Determine the (x, y) coordinate at the center of the cell enclosing the given text.  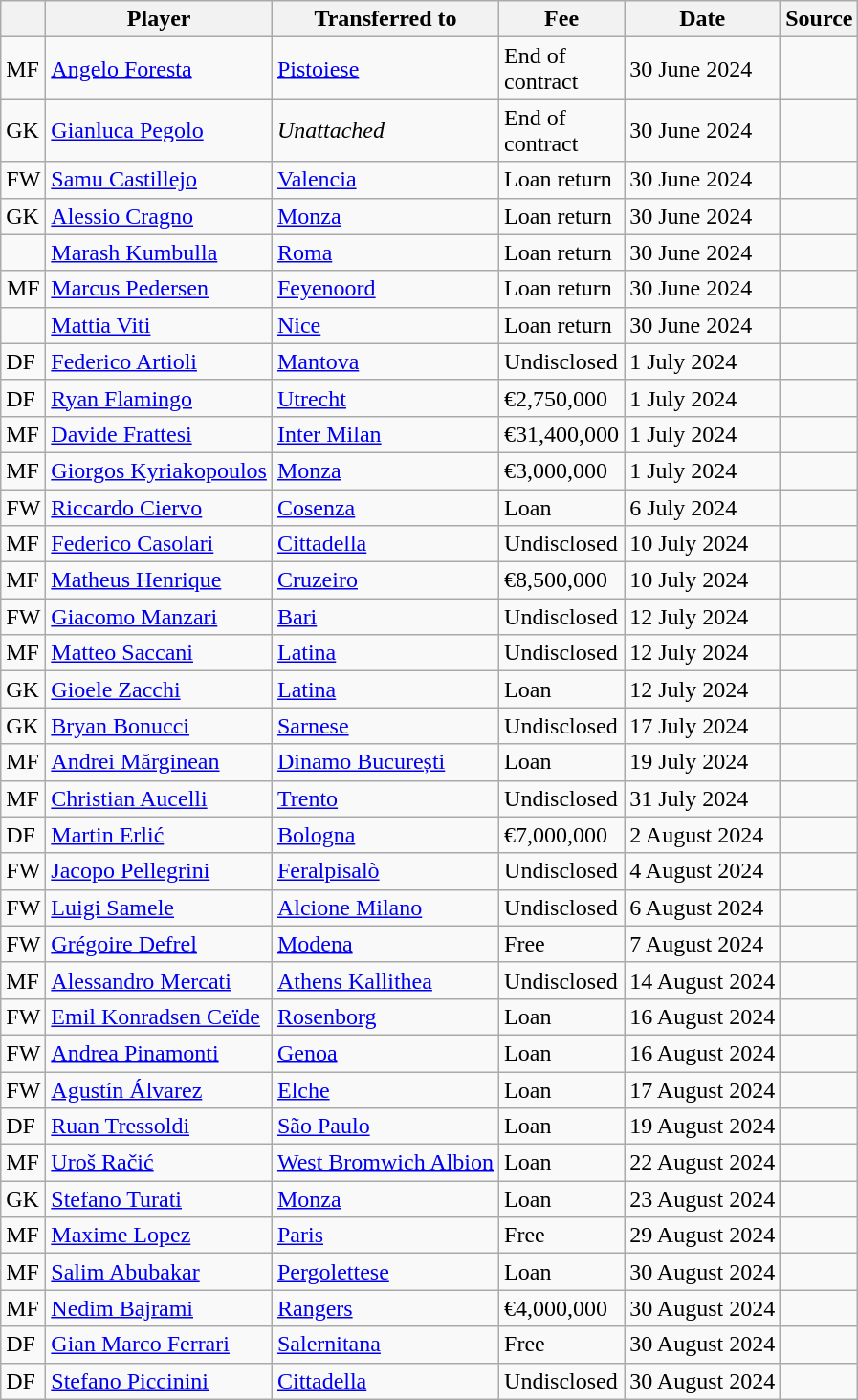
Agustín Álvarez (159, 1089)
Genoa (385, 1053)
Roma (385, 252)
Marcus Pedersen (159, 289)
2 August 2024 (702, 835)
Luigi Samele (159, 908)
Bari (385, 617)
17 July 2024 (702, 726)
Salernitana (385, 1345)
Source (819, 19)
Cosenza (385, 508)
Rangers (385, 1308)
Athens Kallithea (385, 980)
Transferred to (385, 19)
Stefano Turati (159, 1199)
West Bromwich Albion (385, 1163)
Davide Frattesi (159, 434)
Giorgos Kyriakopoulos (159, 470)
Emil Konradsen Ceïde (159, 1017)
Ruan Tressoldi (159, 1127)
Fee (562, 19)
Nedim Bajrami (159, 1308)
Trento (385, 798)
Player (159, 19)
Uroš Račić (159, 1163)
Sarnese (385, 726)
7 August 2024 (702, 944)
31 July 2024 (702, 798)
14 August 2024 (702, 980)
Riccardo Ciervo (159, 508)
Date (702, 19)
Valencia (385, 180)
Alcione Milano (385, 908)
Angelo Foresta (159, 69)
Utrecht (385, 398)
€31,400,000 (562, 434)
6 August 2024 (702, 908)
Unattached (385, 130)
Salim Abubakar (159, 1272)
Maxime Lopez (159, 1236)
4 August 2024 (702, 871)
Pergolettese (385, 1272)
Mattia Viti (159, 325)
Andrei Mărginean (159, 762)
Bologna (385, 835)
19 July 2024 (702, 762)
Matteo Saccani (159, 653)
Gioele Zacchi (159, 689)
Feralpisalò (385, 871)
Jacopo Pellegrini (159, 871)
Matheus Henrique (159, 580)
Feyenoord (385, 289)
€2,750,000 (562, 398)
Inter Milan (385, 434)
22 August 2024 (702, 1163)
Gianluca Pegolo (159, 130)
Gian Marco Ferrari (159, 1345)
São Paulo (385, 1127)
€8,500,000 (562, 580)
6 July 2024 (702, 508)
Grégoire Defrel (159, 944)
€3,000,000 (562, 470)
Federico Artioli (159, 361)
Pistoiese (385, 69)
Giacomo Manzari (159, 617)
Alessio Cragno (159, 216)
Mantova (385, 361)
Nice (385, 325)
19 August 2024 (702, 1127)
23 August 2024 (702, 1199)
Christian Aucelli (159, 798)
17 August 2024 (702, 1089)
Alessandro Mercati (159, 980)
29 August 2024 (702, 1236)
Elche (385, 1089)
Paris (385, 1236)
€7,000,000 (562, 835)
€4,000,000 (562, 1308)
Cruzeiro (385, 580)
Andrea Pinamonti (159, 1053)
Marash Kumbulla (159, 252)
Dinamo București (385, 762)
Rosenborg (385, 1017)
Stefano Piccinini (159, 1381)
Ryan Flamingo (159, 398)
Martin Erlić (159, 835)
Samu Castillejo (159, 180)
Federico Casolari (159, 544)
Bryan Bonucci (159, 726)
Modena (385, 944)
